Output the (X, Y) coordinate of the center of the cell containing the given text.  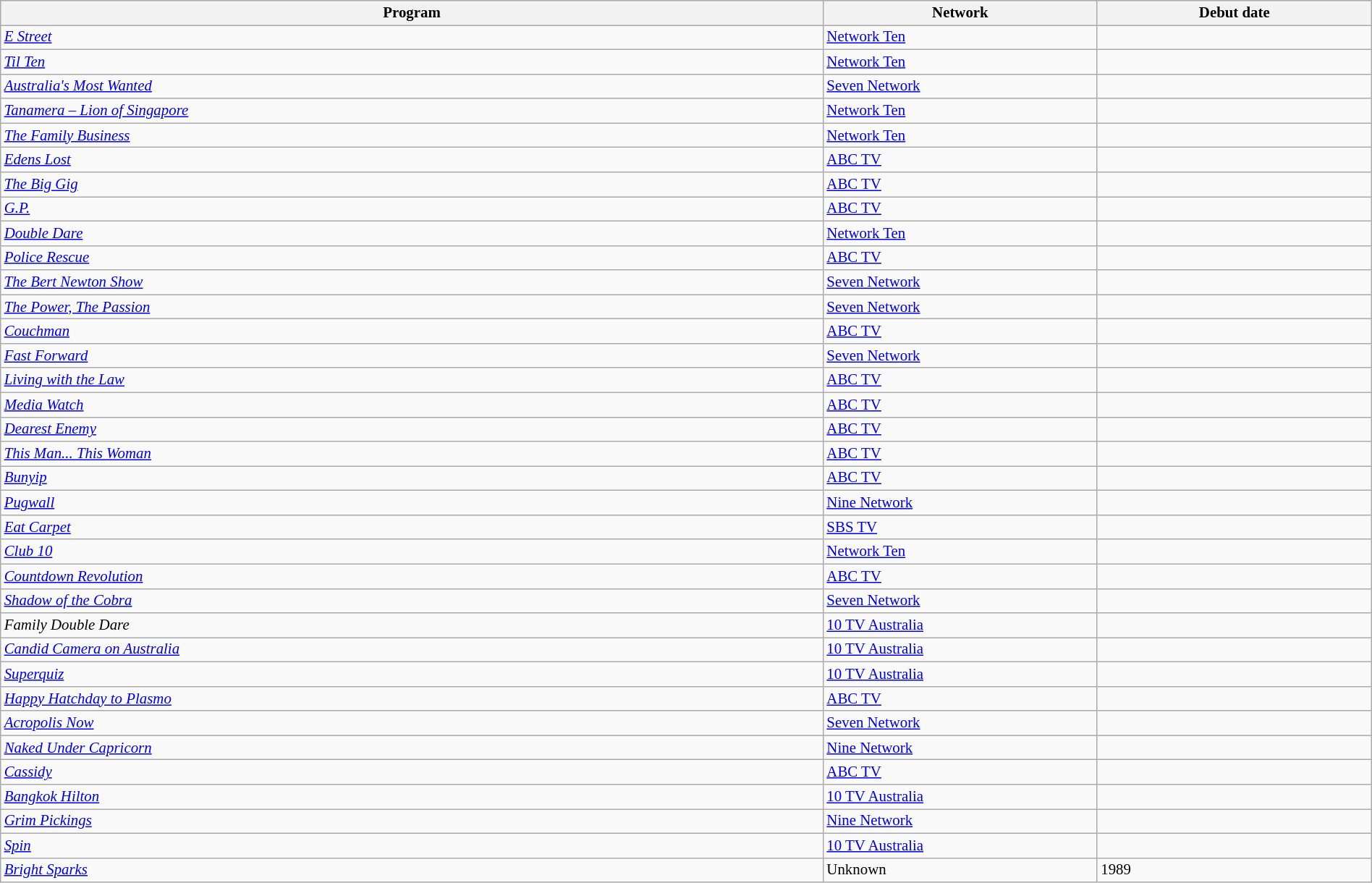
This Man... This Woman (412, 454)
Double Dare (412, 233)
Acropolis Now (412, 723)
Program (412, 13)
The Family Business (412, 135)
Fast Forward (412, 355)
The Power, The Passion (412, 307)
Grim Pickings (412, 821)
SBS TV (960, 527)
Countdown Revolution (412, 576)
Dearest Enemy (412, 429)
The Big Gig (412, 185)
Til Ten (412, 62)
Debut date (1235, 13)
E Street (412, 37)
Couchman (412, 331)
Australia's Most Wanted (412, 86)
Bunyip (412, 478)
G.P. (412, 208)
Edens Lost (412, 160)
Candid Camera on Australia (412, 650)
1989 (1235, 870)
Unknown (960, 870)
Bright Sparks (412, 870)
Pugwall (412, 503)
Shadow of the Cobra (412, 601)
Tanamera – Lion of Singapore (412, 111)
Family Double Dare (412, 625)
Club 10 (412, 552)
Network (960, 13)
Police Rescue (412, 258)
Media Watch (412, 405)
Living with the Law (412, 380)
Happy Hatchday to Plasmo (412, 698)
The Bert Newton Show (412, 282)
Spin (412, 845)
Cassidy (412, 772)
Superquiz (412, 674)
Naked Under Capricorn (412, 748)
Eat Carpet (412, 527)
Bangkok Hilton (412, 797)
